From the cell containing the given text, extract its center point as (X, Y) coordinate. 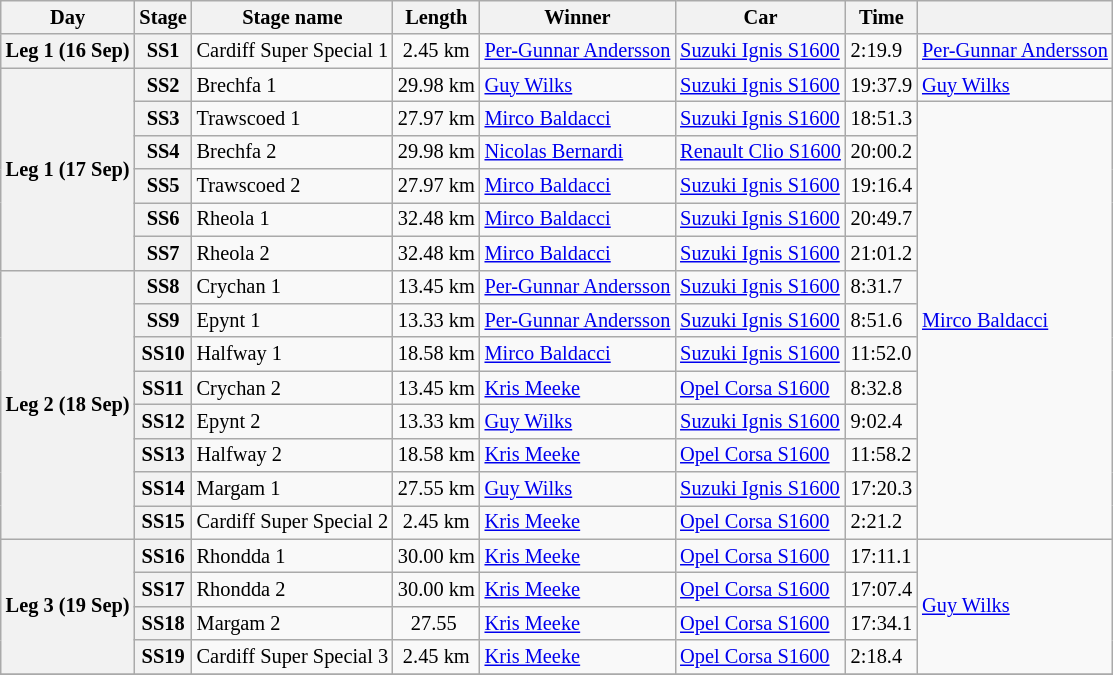
SS15 (162, 522)
17:07.4 (882, 589)
SS5 (162, 186)
Epynt 1 (292, 320)
17:34.1 (882, 623)
Rheola 2 (292, 253)
8:31.7 (882, 287)
SS4 (162, 152)
18:51.3 (882, 118)
Winner (578, 17)
SS9 (162, 320)
Time (882, 17)
Crychan 1 (292, 287)
Leg 2 (18 Sep) (68, 404)
SS12 (162, 421)
Leg 3 (19 Sep) (68, 606)
Car (760, 17)
SS7 (162, 253)
Crychan 2 (292, 388)
27.55 (436, 623)
Margam 1 (292, 489)
20:00.2 (882, 152)
8:32.8 (882, 388)
2:21.2 (882, 522)
SS16 (162, 556)
Trawscoed 2 (292, 186)
Halfway 1 (292, 354)
SS18 (162, 623)
9:02.4 (882, 421)
17:20.3 (882, 489)
Epynt 2 (292, 421)
Nicolas Bernardi (578, 152)
20:49.7 (882, 219)
Cardiff Super Special 1 (292, 51)
Day (68, 17)
Leg 1 (17 Sep) (68, 169)
8:51.6 (882, 320)
19:16.4 (882, 186)
11:52.0 (882, 354)
Rheola 1 (292, 219)
11:58.2 (882, 455)
17:11.1 (882, 556)
2:18.4 (882, 657)
SS14 (162, 489)
Cardiff Super Special 2 (292, 522)
Cardiff Super Special 3 (292, 657)
19:37.9 (882, 85)
Renault Clio S1600 (760, 152)
Rhondda 2 (292, 589)
SS13 (162, 455)
SS8 (162, 287)
Stage (162, 17)
Rhondda 1 (292, 556)
Length (436, 17)
Brechfa 2 (292, 152)
SS6 (162, 219)
SS11 (162, 388)
Halfway 2 (292, 455)
Leg 1 (16 Sep) (68, 51)
SS2 (162, 85)
SS19 (162, 657)
Stage name (292, 17)
21:01.2 (882, 253)
SS17 (162, 589)
Trawscoed 1 (292, 118)
Margam 2 (292, 623)
SS3 (162, 118)
27.55 km (436, 489)
SS10 (162, 354)
2:19.9 (882, 51)
SS1 (162, 51)
Brechfa 1 (292, 85)
